Determine the [X, Y] coordinate at the center of the cell enclosing the given text.  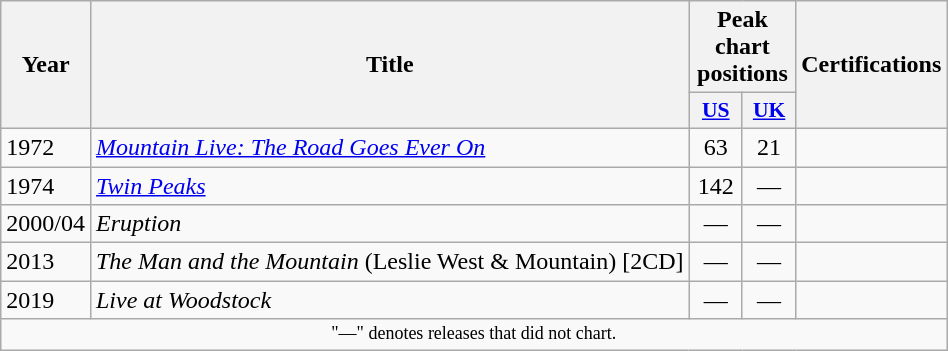
21 [768, 147]
The Man and the Mountain (Leslie West & Mountain) [2CD] [390, 262]
1972 [46, 147]
US [716, 111]
2013 [46, 262]
2000/04 [46, 224]
Certifications [872, 65]
UK [768, 111]
Twin Peaks [390, 185]
2019 [46, 300]
Mountain Live: The Road Goes Ever On [390, 147]
Eruption [390, 224]
142 [716, 185]
Title [390, 65]
"—" denotes releases that did not chart. [474, 334]
Peak chart positions [742, 47]
Live at Woodstock [390, 300]
63 [716, 147]
1974 [46, 185]
Year [46, 65]
